Scan for the cell matching the given text and deliver its (X, Y) coordinate at center. 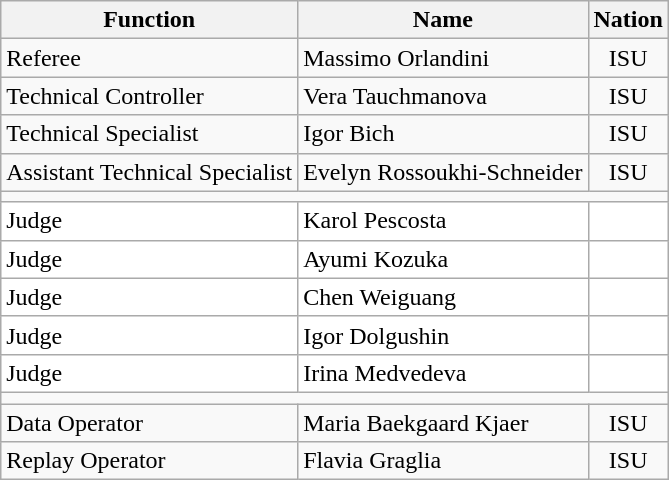
Replay Operator (150, 461)
Flavia Graglia (443, 461)
Assistant Technical Specialist (150, 172)
Technical Controller (150, 96)
Ayumi Kozuka (443, 259)
Igor Bich (443, 134)
Vera Tauchmanova (443, 96)
Chen Weiguang (443, 297)
Name (443, 20)
Evelyn Rossoukhi-Schneider (443, 172)
Irina Medvedeva (443, 373)
Data Operator (150, 423)
Massimo Orlandini (443, 58)
Nation (628, 20)
Referee (150, 58)
Maria Baekgaard Kjaer (443, 423)
Function (150, 20)
Igor Dolgushin (443, 335)
Karol Pescosta (443, 221)
Technical Specialist (150, 134)
